Provide the [X, Y] coordinate of the cell's center where the given text is located.  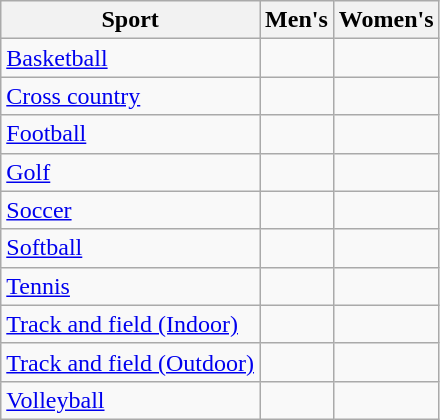
Track and field (Indoor) [130, 324]
Football [130, 134]
Softball [130, 248]
Cross country [130, 96]
Women's [386, 20]
Track and field (Outdoor) [130, 362]
Tennis [130, 286]
Volleyball [130, 400]
Basketball [130, 58]
Men's [297, 20]
Sport [130, 20]
Soccer [130, 210]
Golf [130, 172]
